Capture the cell that displays the provided text and extract its [X, Y] central coordinate. 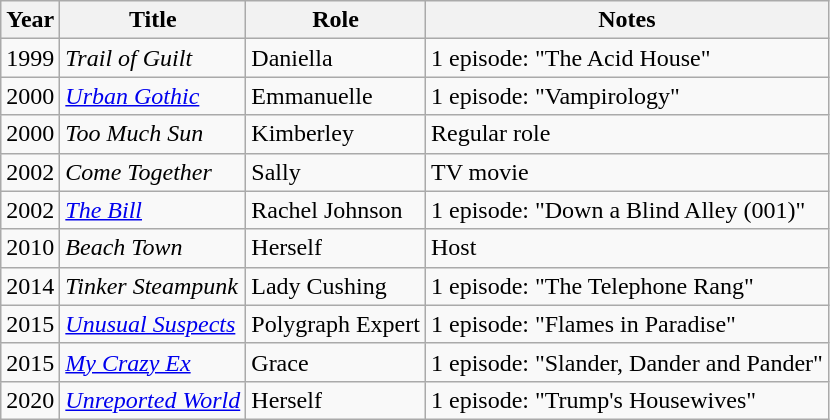
Role [336, 20]
Notes [626, 20]
Unusual Suspects [153, 324]
1 episode: "Trump's Housewives" [626, 400]
Trail of Guilt [153, 58]
Sally [336, 172]
Title [153, 20]
The Bill [153, 210]
Polygraph Expert [336, 324]
Too Much Sun [153, 134]
Come Together [153, 172]
1 episode: "Flames in Paradise" [626, 324]
Host [626, 248]
Regular role [626, 134]
Year [30, 20]
Tinker Steampunk [153, 286]
2010 [30, 248]
Rachel Johnson [336, 210]
1 episode: "The Telephone Rang" [626, 286]
Emmanuelle [336, 96]
Daniella [336, 58]
1 episode: "Down a Blind Alley (001)" [626, 210]
2020 [30, 400]
Kimberley [336, 134]
Unreported World [153, 400]
Urban Gothic [153, 96]
TV movie [626, 172]
My Crazy Ex [153, 362]
Lady Cushing [336, 286]
1 episode: "Slander, Dander and Pander" [626, 362]
Grace [336, 362]
Beach Town [153, 248]
1 episode: "Vampirology" [626, 96]
2014 [30, 286]
1 episode: "The Acid House" [626, 58]
1999 [30, 58]
